Detect which cell encompasses the target text, then output its [X, Y] center coordinate. 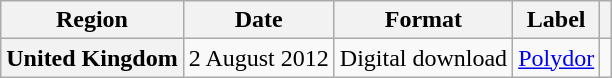
Date [258, 20]
Label [556, 20]
Polydor [556, 58]
2 August 2012 [258, 58]
Digital download [423, 58]
Format [423, 20]
United Kingdom [92, 58]
Region [92, 20]
